Return (X, Y) of the center of cell containing provided text 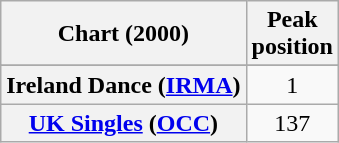
1 (292, 85)
UK Singles (OCC) (124, 123)
Peakposition (292, 34)
Ireland Dance (IRMA) (124, 85)
Chart (2000) (124, 34)
137 (292, 123)
